For the text-containing cell, return its midpoint in (x, y) coordinate format. 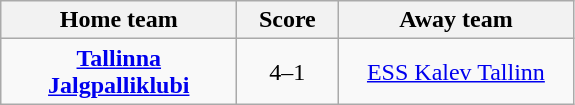
Score (288, 20)
Away team (456, 20)
Home team (119, 20)
Tallinna Jalgpalliklubi (119, 72)
ESS Kalev Tallinn (456, 72)
4–1 (288, 72)
